Determine the [X, Y] coordinate at the center of the cell enclosing the given text.  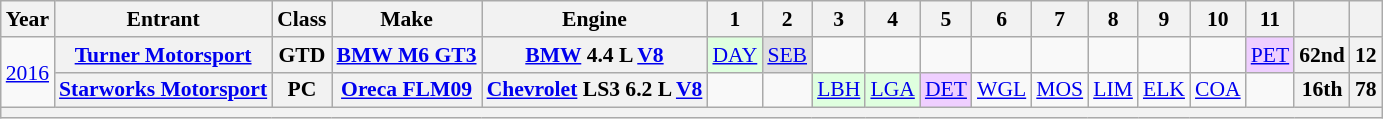
ELK [1164, 90]
3 [838, 19]
SEB [787, 55]
LBH [838, 90]
WGL [1002, 90]
PC [302, 90]
Make [407, 19]
16th [1322, 90]
6 [1002, 19]
PET [1270, 55]
DAY [734, 55]
COA [1218, 90]
11 [1270, 19]
LGA [892, 90]
Turner Motorsport [163, 55]
1 [734, 19]
Entrant [163, 19]
10 [1218, 19]
62nd [1322, 55]
Year [28, 19]
Starworks Motorsport [163, 90]
8 [1113, 19]
2 [787, 19]
LIM [1113, 90]
DET [946, 90]
Chevrolet LS3 6.2 L V8 [595, 90]
7 [1060, 19]
GTD [302, 55]
2016 [28, 72]
12 [1366, 55]
Class [302, 19]
5 [946, 19]
78 [1366, 90]
BMW 4.4 L V8 [595, 55]
Oreca FLM09 [407, 90]
Engine [595, 19]
9 [1164, 19]
BMW M6 GT3 [407, 55]
MOS [1060, 90]
4 [892, 19]
